Extract the [X, Y] coordinate from the center of the cell holding the provided text.  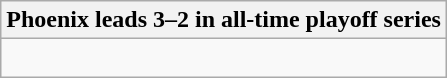
Phoenix leads 3–2 in all-time playoff series [224, 20]
